Pinpoint the cell where the given text exists, returning its (x, y) midpoint coordinate. 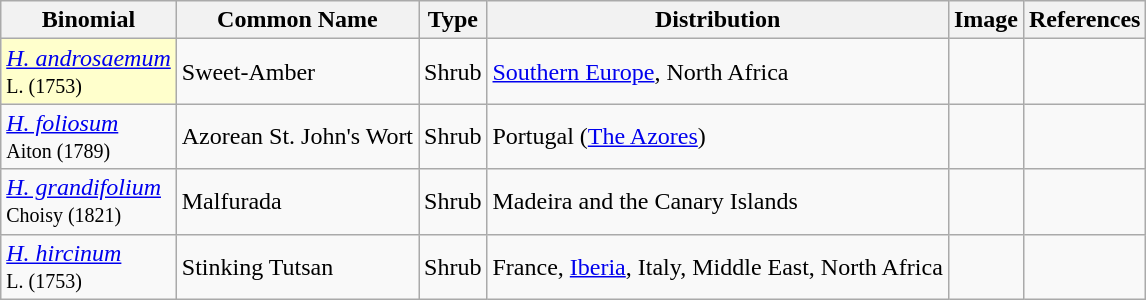
Sweet-Amber (297, 72)
Type (453, 20)
Image (986, 20)
Malfurada (297, 202)
Azorean St. John's Wort (297, 136)
H. foliosumAiton (1789) (89, 136)
Distribution (718, 20)
France, Iberia, Italy, Middle East, North Africa (718, 266)
References (1084, 20)
Stinking Tutsan (297, 266)
Binomial (89, 20)
H. hircinumL. (1753) (89, 266)
Common Name (297, 20)
H. grandifoliumChoisy (1821) (89, 202)
Madeira and the Canary Islands (718, 202)
Portugal (The Azores) (718, 136)
Southern Europe, North Africa (718, 72)
H. androsaemumL. (1753) (89, 72)
